Return the [x, y] coordinate for the center point of the cell that contains the specified text.  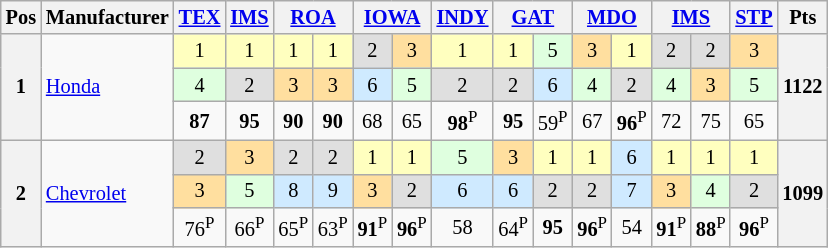
Pos [21, 17]
66P [249, 228]
9 [333, 191]
68 [373, 120]
IOWA [392, 17]
Pts [803, 17]
64P [513, 228]
GAT [532, 17]
98P [463, 120]
88P [711, 228]
TEX [200, 17]
7 [632, 191]
Chevrolet [108, 193]
58 [463, 228]
76P [200, 228]
75 [711, 120]
8 [294, 191]
67 [592, 120]
65P [294, 228]
54 [632, 228]
Honda [108, 87]
Manufacturer [108, 17]
INDY [463, 17]
ROA [314, 17]
72 [671, 120]
STP [754, 17]
1099 [803, 193]
59P [553, 120]
1122 [803, 87]
87 [200, 120]
63P [333, 228]
MDO [612, 17]
